Locate the cell with the specified text and output its (x, y) center coordinate. 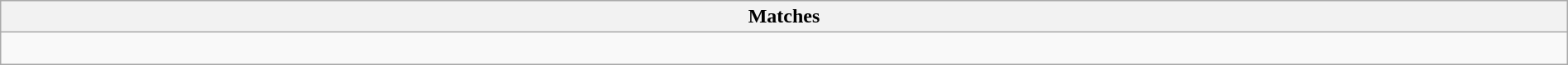
Matches (784, 17)
